Scan for the cell matching the given text and deliver its [X, Y] coordinate at center. 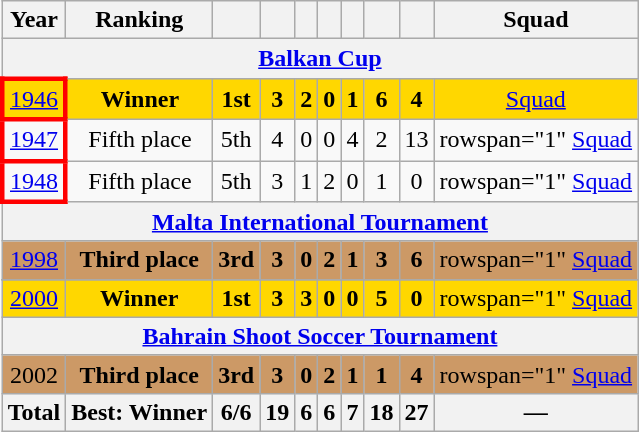
— [536, 412]
5 [382, 298]
Year [34, 20]
2002 [34, 374]
18 [382, 412]
Malta International Tournament [320, 222]
Balkan Cup [320, 59]
Bahrain Shoot Soccer Tournament [320, 336]
19 [278, 412]
1998 [34, 260]
7 [352, 412]
1947 [34, 140]
6/6 [236, 412]
1946 [34, 98]
Total [34, 412]
Best: Winner [140, 412]
2000 [34, 298]
1948 [34, 180]
Ranking [140, 20]
27 [416, 412]
13 [416, 140]
